Provide the (X, Y) coordinate of the cell's center where the given text is located.  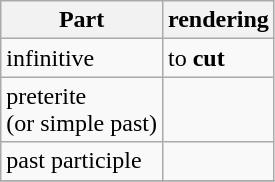
Part (82, 20)
past participle (82, 161)
infinitive (82, 58)
preterite (or simple past) (82, 110)
rendering (218, 20)
to cut (218, 58)
